From the cell containing the given text, extract its center point as [X, Y] coordinate. 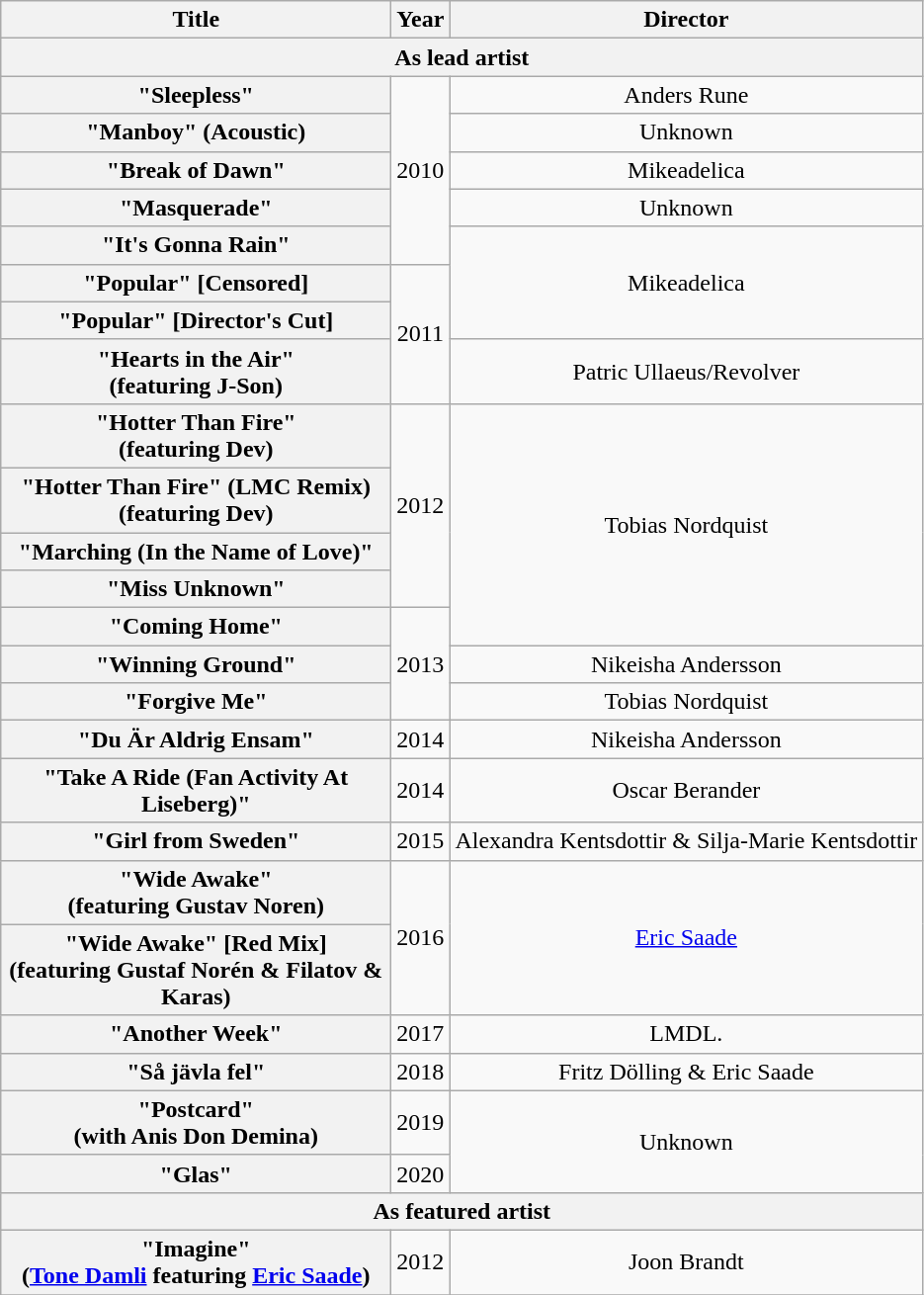
As lead artist [462, 57]
"Hotter Than Fire"(featuring Dev) [196, 435]
LMDL. [686, 1034]
Title [196, 20]
Joon Brandt [686, 1261]
"Masquerade" [196, 208]
"Du Är Aldrig Ensam" [196, 739]
Year [421, 20]
"Miss Unknown" [196, 589]
"Coming Home" [196, 627]
2011 [421, 334]
Anders Rune [686, 95]
Oscar Berander [686, 791]
"Winning Ground" [196, 664]
"Så jävla fel" [196, 1072]
2016 [421, 937]
2020 [421, 1173]
2015 [421, 841]
"Wide Awake"(featuring Gustav Noren) [196, 892]
As featured artist [462, 1211]
"Popular" [Director's Cut] [196, 320]
"Break of Dawn" [196, 170]
"Popular" [Censored] [196, 283]
Director [686, 20]
2010 [421, 170]
"Manboy" (Acoustic) [196, 132]
Eric Saade [686, 937]
"Another Week" [196, 1034]
"Imagine"(Tone Damli featuring Eric Saade) [196, 1261]
"Glas" [196, 1173]
"Sleepless" [196, 95]
"Hearts in the Air"(featuring J-Son) [196, 372]
Patric Ullaeus/Revolver [686, 372]
Alexandra Kentsdottir & Silja-Marie Kentsdottir [686, 841]
Fritz Dölling & Eric Saade [686, 1072]
"Wide Awake" [Red Mix](featuring Gustaf Norén & Filatov & Karas) [196, 970]
"Forgive Me" [196, 702]
2019 [421, 1123]
2018 [421, 1072]
"Marching (In the Name of Love)" [196, 551]
"Postcard"(with Anis Don Demina) [196, 1123]
"Take A Ride (Fan Activity At Liseberg)" [196, 791]
2013 [421, 664]
"Girl from Sweden" [196, 841]
"Hotter Than Fire" (LMC Remix)(featuring Dev) [196, 500]
2017 [421, 1034]
"It's Gonna Rain" [196, 245]
